For the text-containing cell, return its midpoint in (X, Y) coordinate format. 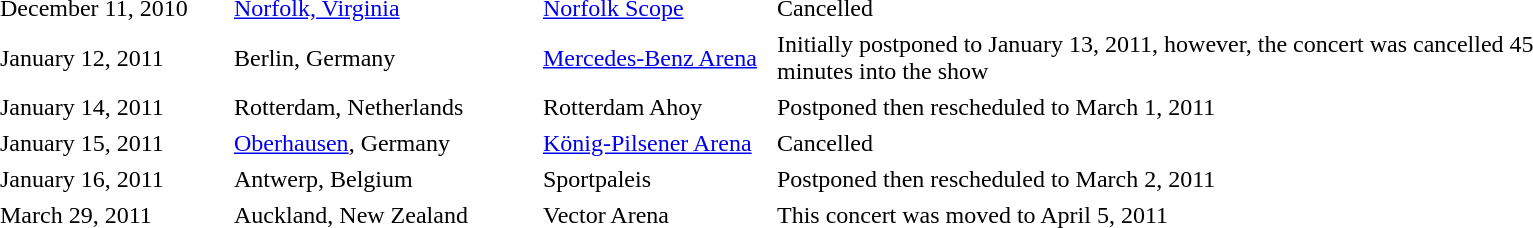
Sportpaleis (656, 180)
König-Pilsener Arena (656, 144)
Rotterdam Ahoy (656, 108)
Rotterdam, Netherlands (384, 108)
Mercedes-Benz Arena (656, 58)
Berlin, Germany (384, 58)
Antwerp, Belgium (384, 180)
Oberhausen, Germany (384, 144)
